From the cell containing the given text, extract its center point as (X, Y) coordinate. 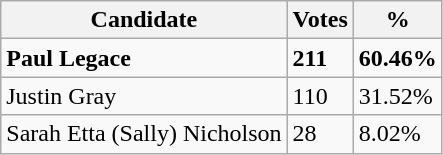
% (398, 20)
28 (320, 134)
Votes (320, 20)
211 (320, 58)
110 (320, 96)
Candidate (144, 20)
Justin Gray (144, 96)
8.02% (398, 134)
60.46% (398, 58)
Paul Legace (144, 58)
31.52% (398, 96)
Sarah Etta (Sally) Nicholson (144, 134)
